Return (x, y) of the center of cell containing provided text 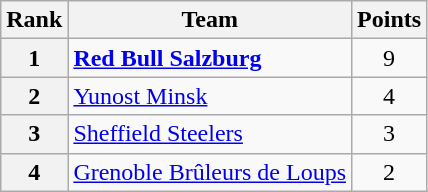
Red Bull Salzburg (210, 58)
Rank (34, 20)
Sheffield Steelers (210, 134)
Grenoble Brûleurs de Loups (210, 172)
Yunost Minsk (210, 96)
9 (390, 58)
Team (210, 20)
Points (390, 20)
1 (34, 58)
